From the cell containing the given text, extract its center point as (x, y) coordinate. 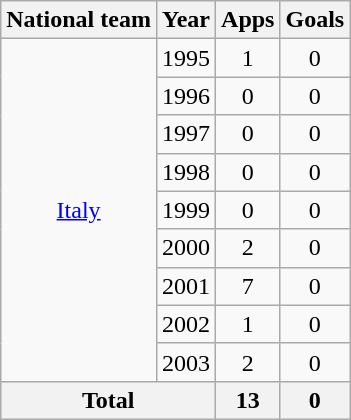
Year (186, 20)
Goals (315, 20)
2000 (186, 248)
2001 (186, 286)
1998 (186, 172)
Italy (79, 210)
1997 (186, 134)
National team (79, 20)
7 (248, 286)
13 (248, 400)
1999 (186, 210)
1995 (186, 58)
Total (108, 400)
2002 (186, 324)
1996 (186, 96)
Apps (248, 20)
2003 (186, 362)
